Extract the [x, y] coordinate from the center of the cell holding the provided text.  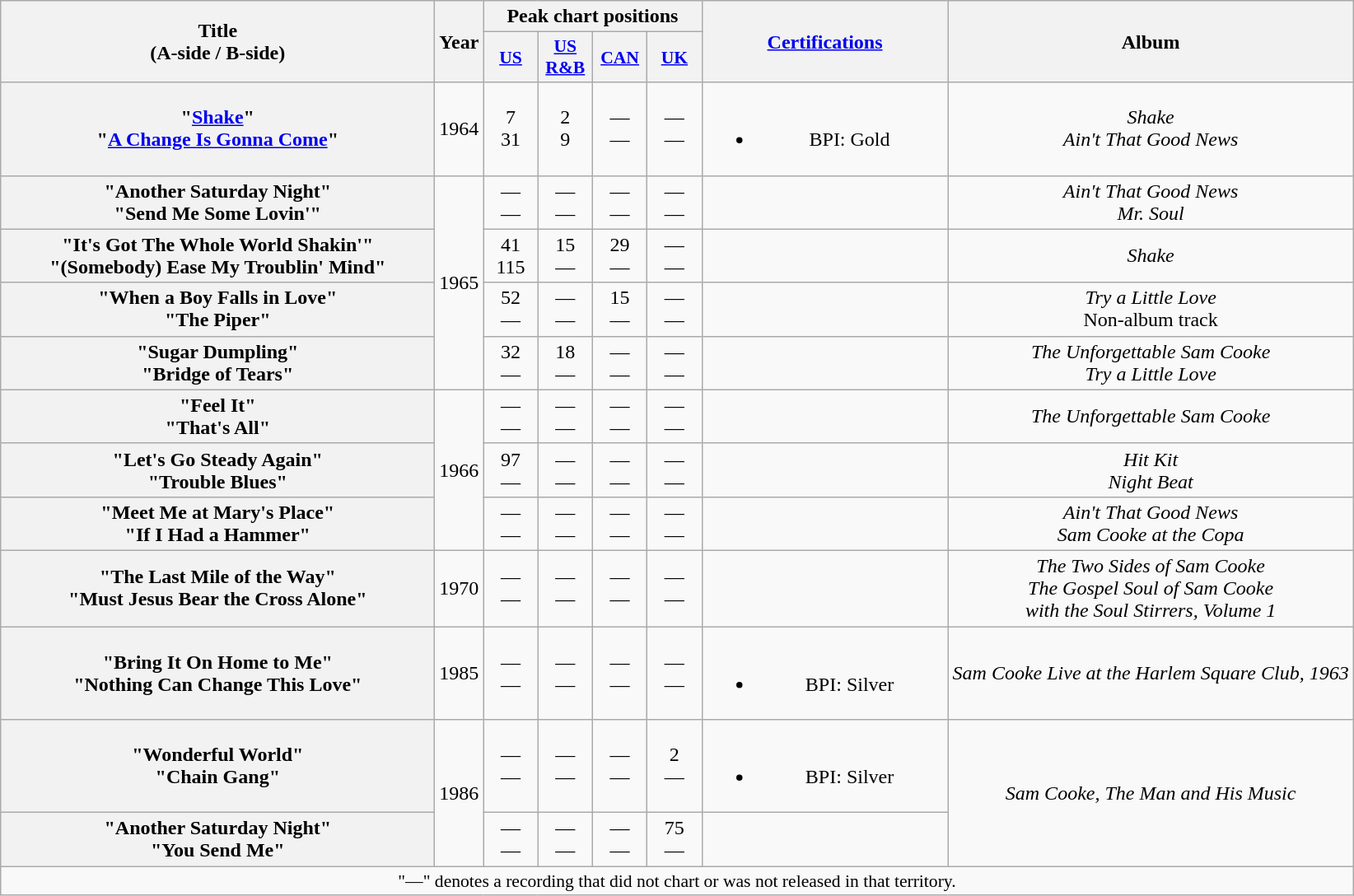
29— [619, 255]
1970 [460, 588]
97— [511, 469]
Ain't That Good NewsSam Cooke at the Copa [1151, 524]
Certifications [825, 41]
731 [511, 128]
1965 [460, 282]
"Feel It""That's All" [217, 417]
"Bring It On Home to Me""Nothing Can Change This Love" [217, 672]
29 [565, 128]
Shake [1151, 255]
"Sugar Dumpling""Bridge of Tears" [217, 362]
CAN [619, 58]
75 — [675, 840]
41115 [511, 255]
"Another Saturday Night""You Send Me" [217, 840]
BPI: Gold [825, 128]
52— [511, 310]
"The Last Mile of the Way""Must Jesus Bear the Cross Alone" [217, 588]
1966 [460, 469]
"Meet Me at Mary's Place""If I Had a Hammer" [217, 524]
Title(A-side / B-side) [217, 41]
"It's Got The Whole World Shakin'""(Somebody) Ease My Troublin' Mind" [217, 255]
ShakeAin't That Good News [1151, 128]
Album [1151, 41]
The Unforgettable Sam CookeTry a Little Love [1151, 362]
"Wonderful World""Chain Gang" [217, 766]
32— [511, 362]
Sam Cooke, The Man and His Music [1151, 793]
2 — [675, 766]
1986 [460, 793]
Sam Cooke Live at the Harlem Square Club, 1963 [1151, 672]
Ain't That Good NewsMr. Soul [1151, 203]
US [511, 58]
1985 [460, 672]
18— [565, 362]
Year [460, 41]
"Another Saturday Night""Send Me Some Lovin'" [217, 203]
The Unforgettable Sam Cooke [1151, 417]
"Let's Go Steady Again""Trouble Blues" [217, 469]
Hit KitNight Beat [1151, 469]
1964 [460, 128]
"Shake""A Change Is Gonna Come" [217, 128]
Peak chart positions [593, 16]
"—" denotes a recording that did not chart or was not released in that territory. [677, 881]
US R&B [565, 58]
The Two Sides of Sam CookeThe Gospel Soul of Sam Cookewith the Soul Stirrers, Volume 1 [1151, 588]
"When a Boy Falls in Love""The Piper" [217, 310]
UK [675, 58]
Try a Little LoveNon-album track [1151, 310]
